Extract the [X, Y] coordinate from the center of the cell holding the provided text.  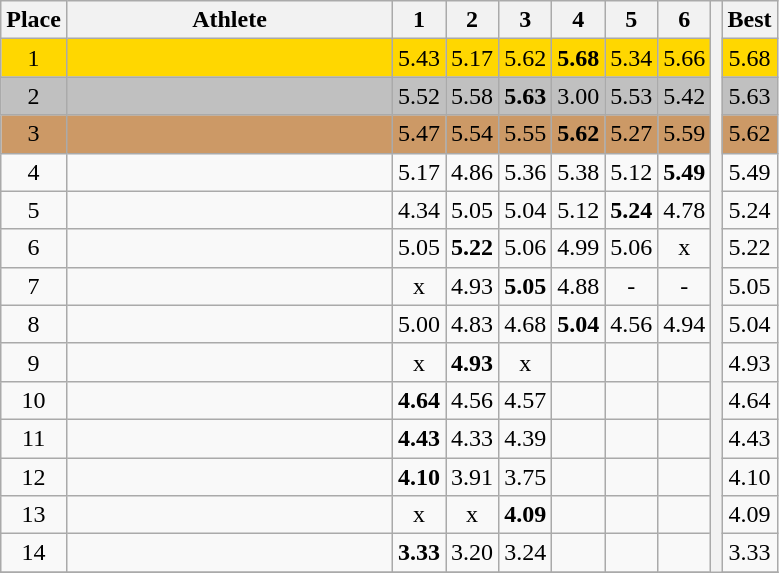
Athlete [229, 20]
5.34 [632, 58]
5.38 [578, 172]
4.39 [526, 438]
7 [34, 286]
5.66 [684, 58]
5.36 [526, 172]
Place [34, 20]
14 [34, 553]
9 [34, 362]
3.00 [578, 96]
10 [34, 400]
5.59 [684, 134]
3.91 [472, 477]
5.00 [420, 324]
13 [34, 515]
5.27 [632, 134]
5.54 [472, 134]
4.34 [420, 210]
4.78 [684, 210]
5.47 [420, 134]
3.20 [472, 553]
3.75 [526, 477]
3.24 [526, 553]
4.99 [578, 248]
11 [34, 438]
8 [34, 324]
4.86 [472, 172]
4.33 [472, 438]
5.43 [420, 58]
5.52 [420, 96]
Best [750, 20]
4.83 [472, 324]
12 [34, 477]
5.42 [684, 96]
5.58 [472, 96]
4.88 [578, 286]
5.55 [526, 134]
4.68 [526, 324]
4.57 [526, 400]
5.53 [632, 96]
4.94 [684, 324]
